Return [x, y] of the center of cell containing provided text 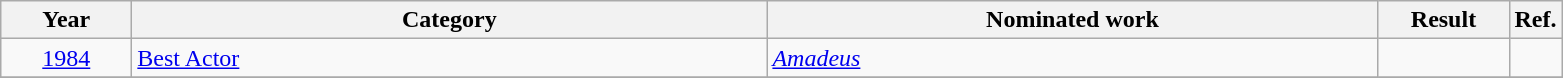
Nominated work [1072, 20]
Result [1444, 20]
Year [66, 20]
1984 [66, 58]
Best Actor [450, 58]
Amadeus [1072, 58]
Category [450, 20]
Ref. [1536, 20]
